Search for the cell housing the specified text and yield its [X, Y] center coordinate. 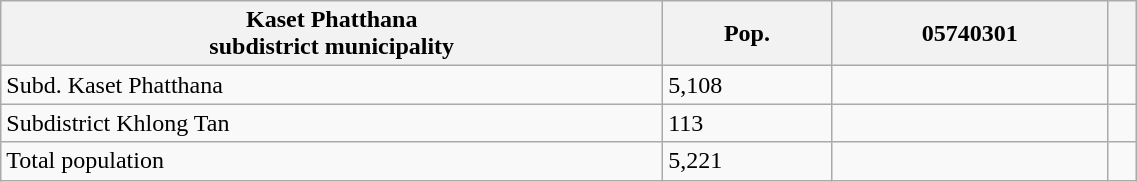
Subd. Kaset Phatthana [332, 85]
Subdistrict Khlong Tan [332, 123]
5,108 [747, 85]
Kaset Phatthanasubdistrict municipality [332, 34]
Pop. [747, 34]
5,221 [747, 161]
05740301 [970, 34]
Total population [332, 161]
113 [747, 123]
